Determine the [x, y] coordinate at the center of the cell enclosing the given text.  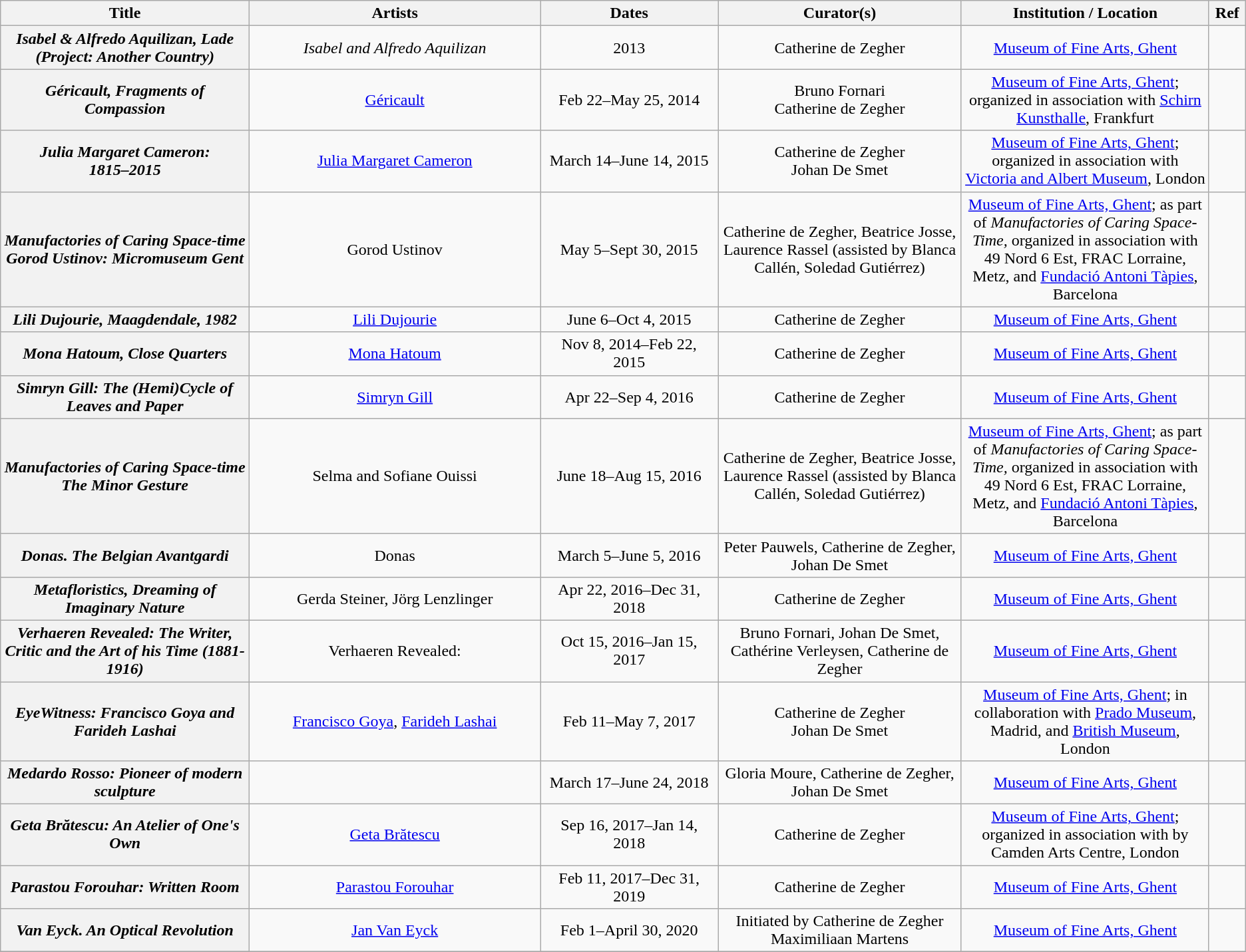
Geta Brătescu: An Atelier of One's Own [125, 835]
Oct 15, 2016–Jan 15, 2017 [630, 651]
Gerda Steiner, Jörg Lenzlinger [395, 599]
Géricault, Fragments of Compassion [125, 100]
Gloria Moure, Catherine de Zegher,Johan De Smet [840, 782]
Julia Margaret Cameron [395, 161]
Parastou Forouhar [395, 887]
Geta Brătescu [395, 835]
Institution / Location [1085, 13]
Mona Hatoum, Close Quarters [125, 354]
Isabel and Alfredo Aquilizan [395, 48]
Donas. The Belgian Avantgardi [125, 555]
Peter Pauwels, Catherine de Zegher,Johan De Smet [840, 555]
Feb 22–May 25, 2014 [630, 100]
Donas [395, 555]
Apr 22–Sep 4, 2016 [630, 397]
March 17–June 24, 2018 [630, 782]
May 5–Sept 30, 2015 [630, 249]
Bruno Fornari, Johan De Smet,Cathérine Verleysen, Catherine de Zegher [840, 651]
Géricault [395, 100]
Feb 1–April 30, 2020 [630, 930]
Artists [395, 13]
Simryn Gill: The (Hemi)Cycle of Leaves and Paper [125, 397]
Van Eyck. An Optical Revolution [125, 930]
Verhaeren Revealed: The Writer, Critic and the Art of his Time (1881-1916) [125, 651]
Francisco Goya, Farideh Lashai [395, 721]
June 6–Oct 4, 2015 [630, 319]
Lili Dujourie [395, 319]
Curator(s) [840, 13]
March 14–June 14, 2015 [630, 161]
Ref [1227, 13]
Museum of Fine Arts, Ghent; organized in association with Schirn Kunsthalle, Frankfurt [1085, 100]
Feb 11–May 7, 2017 [630, 721]
Isabel & Alfredo Aquilizan, Lade (Project: Another Country) [125, 48]
Jan Van Eyck [395, 930]
Selma and Sofiane Ouissi [395, 476]
Apr 22, 2016–Dec 31, 2018 [630, 599]
2013 [630, 48]
Nov 8, 2014–Feb 22, 2015 [630, 354]
Mona Hatoum [395, 354]
Verhaeren Revealed: [395, 651]
Museum of Fine Arts, Ghent; in collaboration with Prado Museum, Madrid, and British Museum, London [1085, 721]
Manufactories of Caring Space-time Gorod Ustinov: Micromuseum Gent [125, 249]
March 5–June 5, 2016 [630, 555]
Gorod Ustinov [395, 249]
Manufactories of Caring Space-timeThe Minor Gesture [125, 476]
Julia Margaret Cameron:1815–2015 [125, 161]
Metafloristics, Dreaming of Imaginary Nature [125, 599]
Museum of Fine Arts, Ghent; organized in association with Victoria and Albert Museum, London [1085, 161]
June 18–Aug 15, 2016 [630, 476]
Bruno FornariCatherine de Zegher [840, 100]
Initiated by Catherine de ZegherMaximiliaan Martens [840, 930]
Dates [630, 13]
Parastou Forouhar: Written Room [125, 887]
Title [125, 13]
Lili Dujourie, Maagdendale, 1982 [125, 319]
Simryn Gill [395, 397]
Museum of Fine Arts, Ghent; organized in association with by Camden Arts Centre, London [1085, 835]
Sep 16, 2017–Jan 14, 2018 [630, 835]
EyeWitness: Francisco Goya and Farideh Lashai [125, 721]
Feb 11, 2017–Dec 31, 2019 [630, 887]
Medardo Rosso: Pioneer of modern sculpture [125, 782]
